From the cell containing the given text, extract its center point as [X, Y] coordinate. 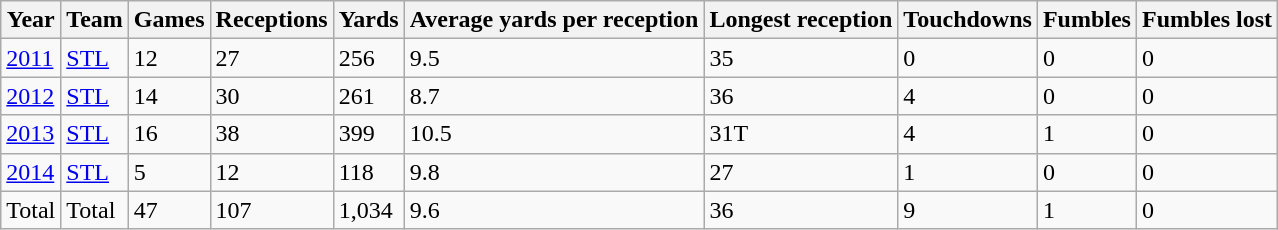
30 [272, 96]
9.5 [554, 58]
Receptions [272, 20]
31T [801, 134]
10.5 [554, 134]
35 [801, 58]
2014 [31, 172]
5 [169, 172]
256 [368, 58]
2012 [31, 96]
14 [169, 96]
Fumbles [1086, 20]
Year [31, 20]
399 [368, 134]
Games [169, 20]
Team [95, 20]
118 [368, 172]
16 [169, 134]
8.7 [554, 96]
9.8 [554, 172]
9.6 [554, 210]
Longest reception [801, 20]
2013 [31, 134]
Touchdowns [968, 20]
1,034 [368, 210]
Average yards per reception [554, 20]
2011 [31, 58]
47 [169, 210]
9 [968, 210]
Yards [368, 20]
261 [368, 96]
107 [272, 210]
Fumbles lost [1206, 20]
38 [272, 134]
